For the text-containing cell, return its midpoint in [x, y] coordinate format. 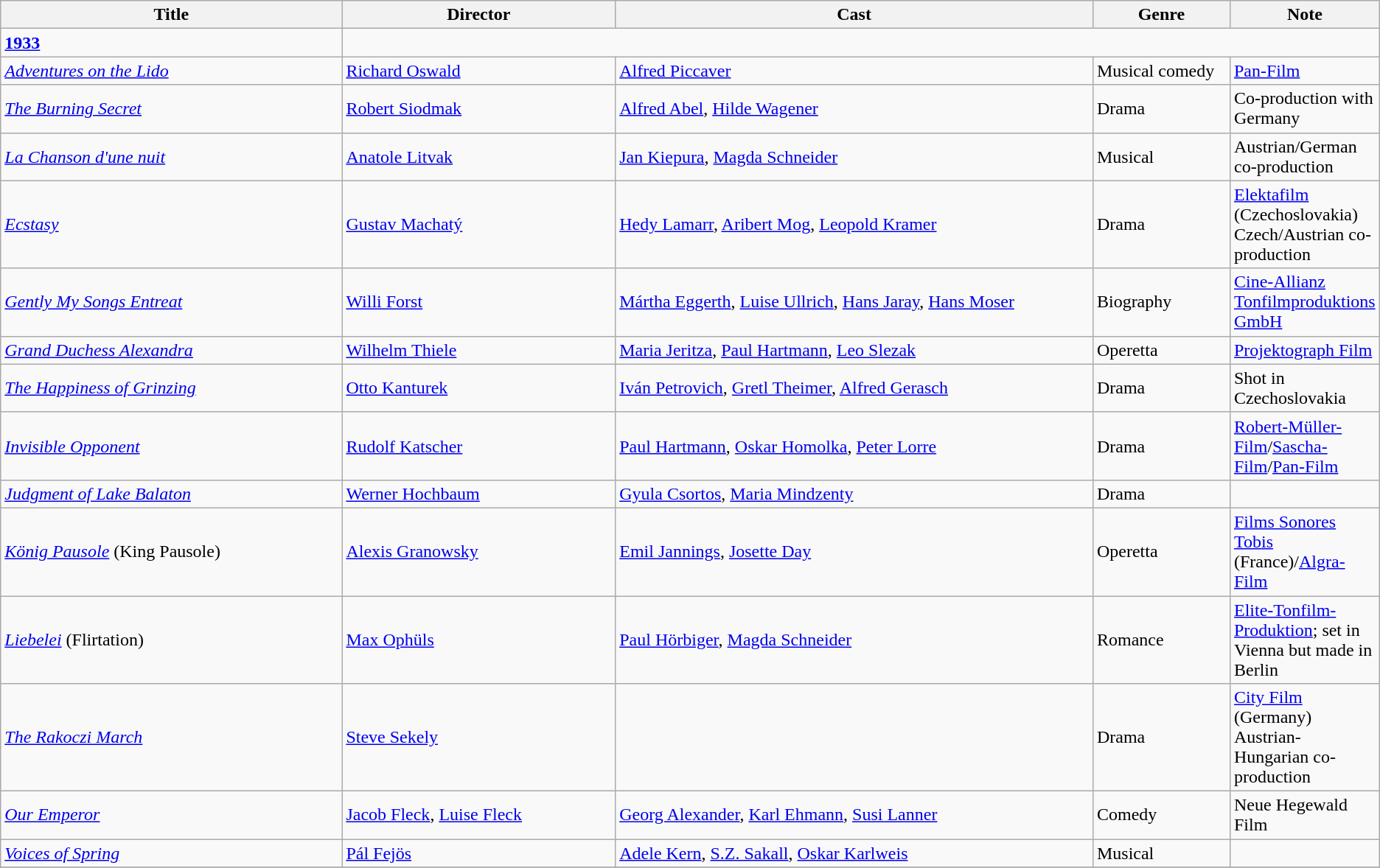
König Pausole (King Pausole) [171, 551]
Max Ophüls [479, 640]
Elektafilm (Czechoslovakia) Czech/Austrian co-production [1305, 224]
Paul Hartmann, Oskar Homolka, Peter Lorre [854, 446]
Romance [1161, 640]
Werner Hochbaum [479, 494]
City Film (Germany) Austrian-Hungarian co-production [1305, 738]
Co-production with Germany [1305, 109]
Rudolf Katscher [479, 446]
Emil Jannings, Josette Day [854, 551]
Invisible Opponent [171, 446]
Gently My Songs Entreat [171, 302]
Director [479, 15]
Willi Forst [479, 302]
Voices of Spring [171, 853]
Genre [1161, 15]
Cast [854, 15]
Note [1305, 15]
Alfred Piccaver [854, 71]
Cine-Allianz Tonfilmproduktions GmbH [1305, 302]
Comedy [1161, 815]
Paul Hörbiger, Magda Schneider [854, 640]
Gustav Machatý [479, 224]
La Chanson d'une nuit [171, 156]
Jacob Fleck, Luise Fleck [479, 815]
Elite-Tonfilm-Produktion; set in Vienna but made in Berlin [1305, 640]
The Happiness of Grinzing [171, 388]
Musical comedy [1161, 71]
The Rakoczi March [171, 738]
Judgment of Lake Balaton [171, 494]
Adventures on the Lido [171, 71]
Neue Hegewald Film [1305, 815]
Ecstasy [171, 224]
Hedy Lamarr, Aribert Mog, Leopold Kramer [854, 224]
Shot in Czechoslovakia [1305, 388]
1933 [171, 43]
Georg Alexander, Karl Ehmann, Susi Lanner [854, 815]
Maria Jeritza, Paul Hartmann, Leo Slezak [854, 350]
Grand Duchess Alexandra [171, 350]
Films Sonores Tobis (France)/Algra-Film [1305, 551]
Pan-Film [1305, 71]
Gyula Csortos, Maria Mindzenty [854, 494]
Otto Kanturek [479, 388]
Robert Siodmak [479, 109]
Pál Fejös [479, 853]
Alexis Granowsky [479, 551]
Anatole Litvak [479, 156]
Liebelei (Flirtation) [171, 640]
Austrian/German co-production [1305, 156]
Biography [1161, 302]
The Burning Secret [171, 109]
Projektograph Film [1305, 350]
Adele Kern, S.Z. Sakall, Oskar Karlweis [854, 853]
Jan Kiepura, Magda Schneider [854, 156]
Iván Petrovich, Gretl Theimer, Alfred Gerasch [854, 388]
Our Emperor [171, 815]
Steve Sekely [479, 738]
Title [171, 15]
Wilhelm Thiele [479, 350]
Mártha Eggerth, Luise Ullrich, Hans Jaray, Hans Moser [854, 302]
Alfred Abel, Hilde Wagener [854, 109]
Robert-Müller-Film/Sascha-Film/Pan-Film [1305, 446]
Richard Oswald [479, 71]
